Return [X, Y] of the center of cell containing provided text 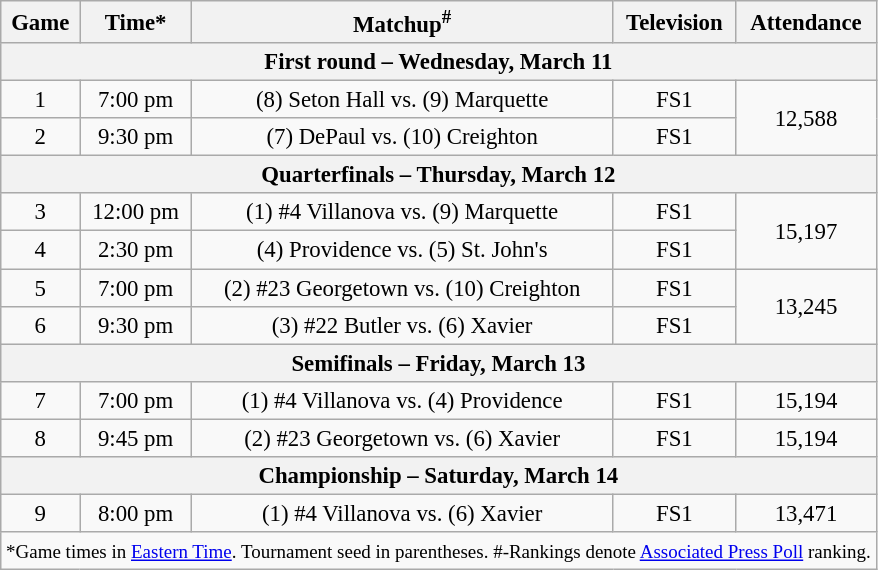
Semifinals – Friday, March 13 [438, 363]
9 [40, 513]
1 [40, 100]
6 [40, 325]
7 [40, 400]
(2) #23 Georgetown vs. (6) Xavier [402, 438]
Attendance [806, 22]
Quarterfinals – Thursday, March 12 [438, 175]
Game [40, 22]
8:00 pm [136, 513]
(1) #4 Villanova vs. (6) Xavier [402, 513]
(3) #22 Butler vs. (6) Xavier [402, 325]
(8) Seton Hall vs. (9) Marquette [402, 100]
Television [674, 22]
2 [40, 137]
First round – Wednesday, March 11 [438, 62]
13,245 [806, 306]
Championship – Saturday, March 14 [438, 476]
(2) #23 Georgetown vs. (10) Creighton [402, 288]
2:30 pm [136, 250]
Time* [136, 22]
13,471 [806, 513]
4 [40, 250]
9:45 pm [136, 438]
(1) #4 Villanova vs. (4) Providence [402, 400]
(7) DePaul vs. (10) Creighton [402, 137]
12,588 [806, 118]
(4) Providence vs. (5) St. John's [402, 250]
(1) #4 Villanova vs. (9) Marquette [402, 213]
Matchup# [402, 22]
8 [40, 438]
15,197 [806, 232]
5 [40, 288]
*Game times in Eastern Time. Tournament seed in parentheses. #-Rankings denote Associated Press Poll ranking. [438, 551]
12:00 pm [136, 213]
3 [40, 213]
